Capture the cell that displays the provided text and extract its [x, y] central coordinate. 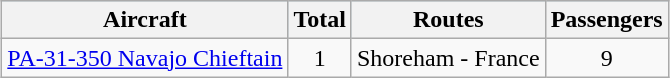
PA-31-350 Navajo Chieftain [145, 58]
Shoreham - France [448, 58]
Total [320, 20]
Passengers [606, 20]
Routes [448, 20]
9 [606, 58]
Aircraft [145, 20]
1 [320, 58]
